Find where the given text appears and provide that cell's center as (X, Y) coordinate. 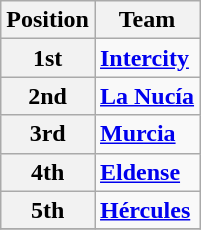
1st (48, 58)
3rd (48, 134)
La Nucía (146, 96)
Hércules (146, 210)
Position (48, 20)
2nd (48, 96)
4th (48, 172)
Eldense (146, 172)
Intercity (146, 58)
Team (146, 20)
5th (48, 210)
Murcia (146, 134)
